From the cell containing the given text, extract its center point as (x, y) coordinate. 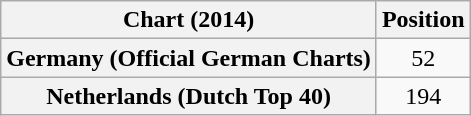
Netherlands (Dutch Top 40) (189, 96)
52 (423, 58)
Chart (2014) (189, 20)
Germany (Official German Charts) (189, 58)
194 (423, 96)
Position (423, 20)
